Extract the [x, y] coordinate from the center of the cell holding the provided text.  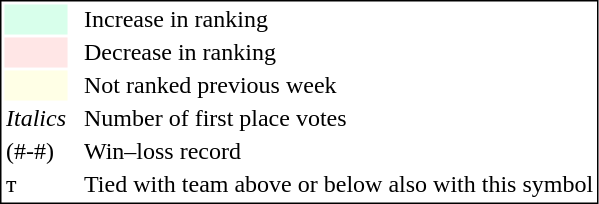
Tied with team above or below also with this symbol [338, 185]
(#-#) [36, 151]
Number of first place votes [338, 119]
Italics [36, 119]
Increase in ranking [338, 19]
Win–loss record [338, 151]
Not ranked previous week [338, 85]
т [36, 185]
Decrease in ranking [338, 53]
